Locate the cell with the specified text and output its [X, Y] center coordinate. 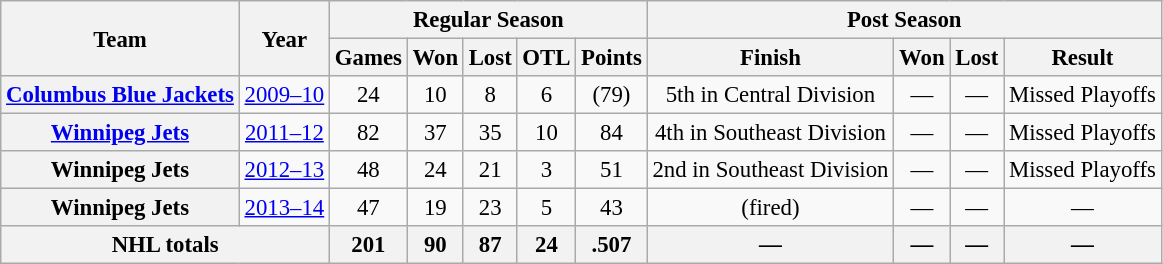
21 [490, 170]
Result [1083, 58]
Team [120, 38]
OTL [546, 58]
5th in Central Division [770, 95]
8 [490, 95]
35 [490, 133]
47 [369, 208]
43 [612, 208]
2013–14 [284, 208]
3 [546, 170]
23 [490, 208]
Games [369, 58]
5 [546, 208]
Post Season [904, 20]
.507 [612, 245]
87 [490, 245]
90 [435, 245]
37 [435, 133]
Columbus Blue Jackets [120, 95]
(fired) [770, 208]
82 [369, 133]
201 [369, 245]
6 [546, 95]
84 [612, 133]
51 [612, 170]
(79) [612, 95]
4th in Southeast Division [770, 133]
Regular Season [489, 20]
2009–10 [284, 95]
2012–13 [284, 170]
NHL totals [166, 245]
Year [284, 38]
19 [435, 208]
Points [612, 58]
Finish [770, 58]
2011–12 [284, 133]
2nd in Southeast Division [770, 170]
48 [369, 170]
